From the cell containing the given text, extract its center point as (x, y) coordinate. 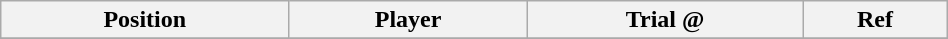
Ref (876, 20)
Player (408, 20)
Position (145, 20)
Trial @ (664, 20)
